Return the [x, y] coordinate for the center point of the cell that contains the specified text.  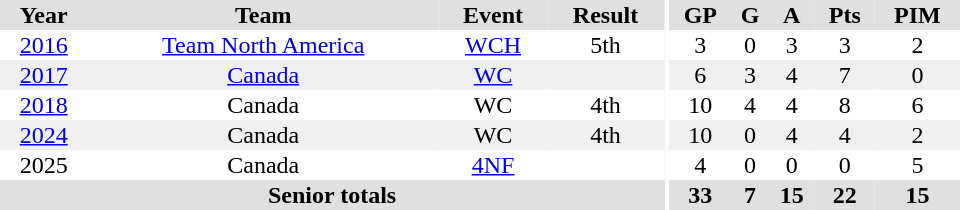
5th [606, 45]
5 [918, 165]
33 [700, 195]
2016 [44, 45]
WCH [493, 45]
22 [845, 195]
Team [263, 15]
2025 [44, 165]
Pts [845, 15]
Team North America [263, 45]
Year [44, 15]
Senior totals [332, 195]
4NF [493, 165]
Result [606, 15]
8 [845, 105]
Event [493, 15]
2017 [44, 75]
A [792, 15]
G [750, 15]
PIM [918, 15]
GP [700, 15]
2018 [44, 105]
2024 [44, 135]
